Provide the [X, Y] coordinate of the cell's center where the given text is located.  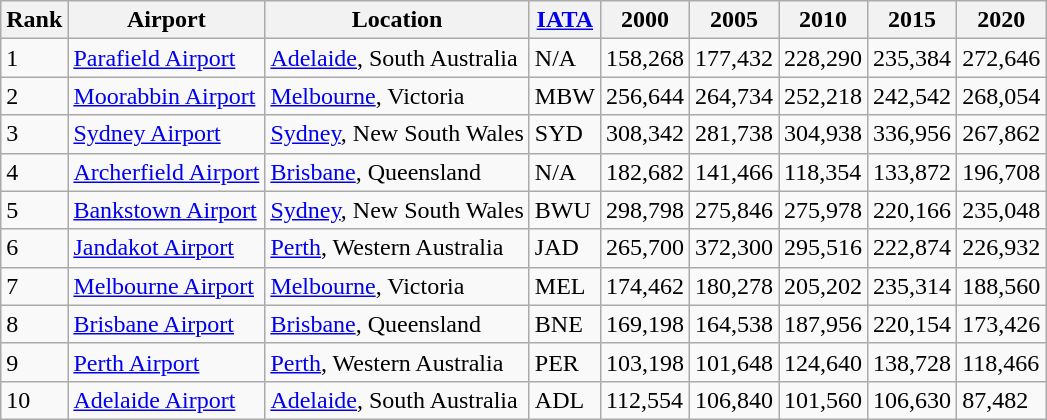
10 [34, 400]
Sydney Airport [166, 134]
2020 [1002, 20]
112,554 [644, 400]
242,542 [912, 96]
BWU [564, 210]
1 [34, 58]
6 [34, 248]
SYD [564, 134]
268,054 [1002, 96]
182,682 [644, 172]
275,978 [822, 210]
372,300 [734, 248]
281,738 [734, 134]
ADL [564, 400]
Parafield Airport [166, 58]
87,482 [1002, 400]
174,462 [644, 286]
124,640 [822, 362]
235,048 [1002, 210]
265,700 [644, 248]
173,426 [1002, 324]
Location [397, 20]
2005 [734, 20]
8 [34, 324]
252,218 [822, 96]
BNE [564, 324]
Perth Airport [166, 362]
141,466 [734, 172]
275,846 [734, 210]
267,862 [1002, 134]
JAD [564, 248]
2015 [912, 20]
118,466 [1002, 362]
169,198 [644, 324]
164,538 [734, 324]
133,872 [912, 172]
2000 [644, 20]
IATA [564, 20]
Rank [34, 20]
Airport [166, 20]
106,840 [734, 400]
272,646 [1002, 58]
298,798 [644, 210]
Adelaide Airport [166, 400]
4 [34, 172]
Moorabbin Airport [166, 96]
308,342 [644, 134]
180,278 [734, 286]
304,938 [822, 134]
336,956 [912, 134]
101,560 [822, 400]
Brisbane Airport [166, 324]
118,354 [822, 172]
9 [34, 362]
226,932 [1002, 248]
5 [34, 210]
177,432 [734, 58]
205,202 [822, 286]
158,268 [644, 58]
2010 [822, 20]
235,314 [912, 286]
PER [564, 362]
220,166 [912, 210]
Bankstown Airport [166, 210]
3 [34, 134]
256,644 [644, 96]
222,874 [912, 248]
Jandakot Airport [166, 248]
228,290 [822, 58]
188,560 [1002, 286]
106,630 [912, 400]
235,384 [912, 58]
187,956 [822, 324]
MBW [564, 96]
101,648 [734, 362]
138,728 [912, 362]
196,708 [1002, 172]
MEL [564, 286]
Melbourne Airport [166, 286]
Archerfield Airport [166, 172]
7 [34, 286]
103,198 [644, 362]
295,516 [822, 248]
220,154 [912, 324]
2 [34, 96]
264,734 [734, 96]
